Output the [X, Y] coordinate of the center of the cell containing the given text.  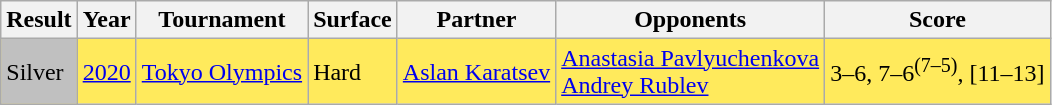
Tokyo Olympics [222, 72]
Anastasia Pavlyuchenkova Andrey Rublev [690, 72]
Score [938, 20]
Aslan Karatsev [476, 72]
Result [39, 20]
3–6, 7–6(7–5), [11–13] [938, 72]
Surface [353, 20]
Year [106, 20]
Silver [39, 72]
2020 [106, 72]
Opponents [690, 20]
Tournament [222, 20]
Hard [353, 72]
Partner [476, 20]
